Return [x, y] of the center of cell containing provided text 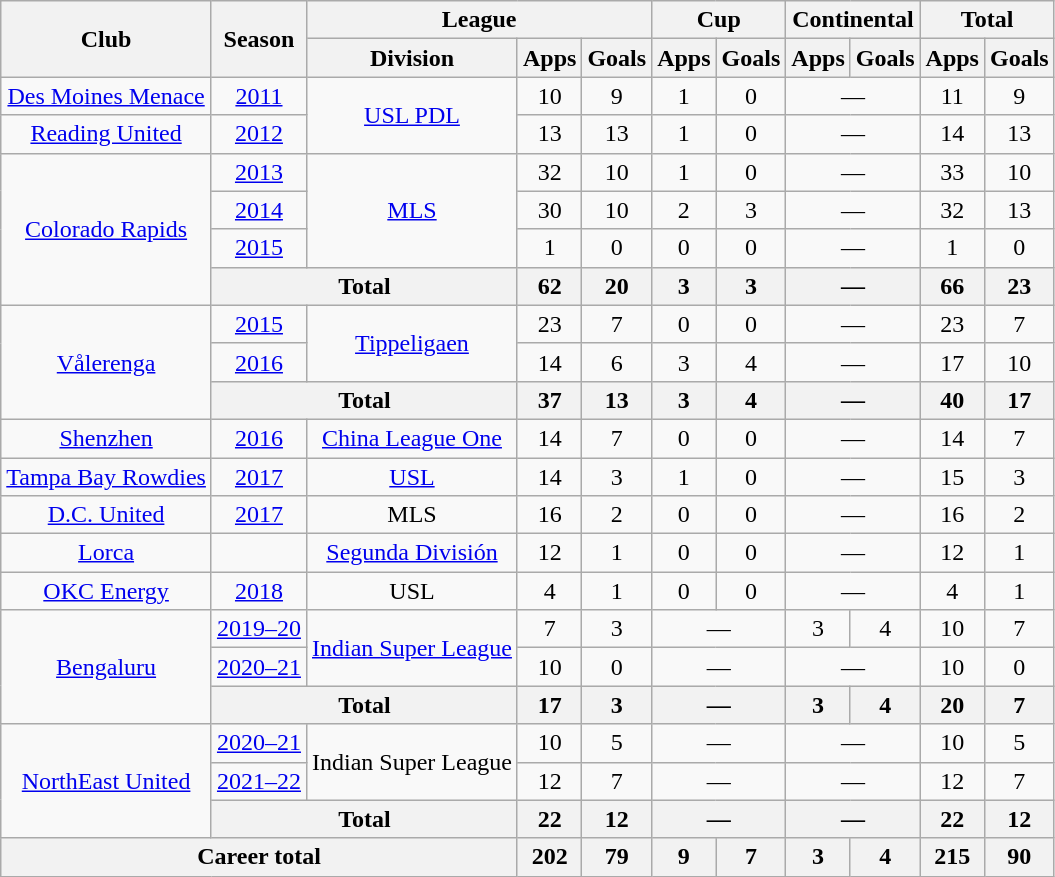
2018 [258, 591]
Tippeligaen [412, 343]
33 [952, 172]
37 [549, 400]
Vålerenga [106, 362]
2012 [258, 134]
Des Moines Menace [106, 96]
90 [1019, 857]
79 [617, 857]
2019–20 [258, 629]
League [478, 20]
Club [106, 39]
2013 [258, 172]
Career total [260, 857]
Tampa Bay Rowdies [106, 477]
Cup [719, 20]
202 [549, 857]
D.C. United [106, 515]
62 [549, 286]
OKC Energy [106, 591]
2014 [258, 210]
Division [412, 58]
215 [952, 857]
Season [258, 39]
NorthEast United [106, 781]
6 [617, 362]
USL PDL [412, 115]
China League One [412, 438]
15 [952, 477]
40 [952, 400]
Lorca [106, 553]
Continental [853, 20]
30 [549, 210]
Segunda División [412, 553]
Bengaluru [106, 667]
66 [952, 286]
11 [952, 96]
2021–22 [258, 781]
Shenzhen [106, 438]
Colorado Rapids [106, 229]
2011 [258, 96]
Reading United [106, 134]
